Capture the cell that displays the provided text and extract its (X, Y) central coordinate. 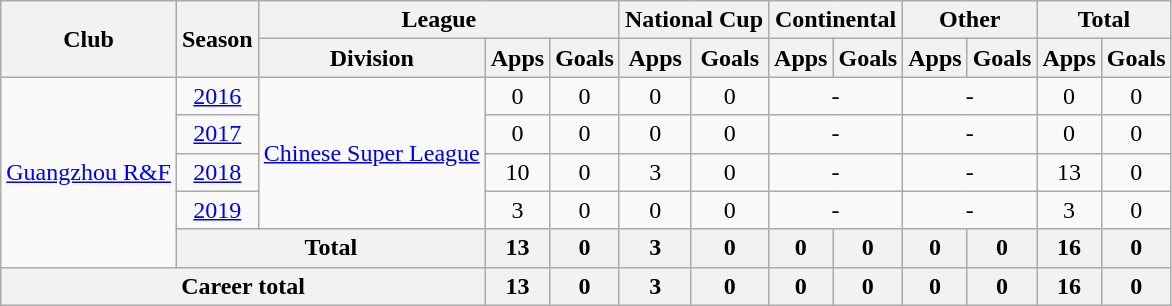
2018 (217, 172)
Other (970, 20)
2016 (217, 96)
League (438, 20)
Guangzhou R&F (89, 172)
Continental (836, 20)
Division (372, 58)
National Cup (694, 20)
Season (217, 39)
Chinese Super League (372, 153)
Club (89, 39)
10 (517, 172)
Career total (243, 286)
2017 (217, 134)
2019 (217, 210)
